Extract the (X, Y) coordinate from the center of the cell holding the provided text.  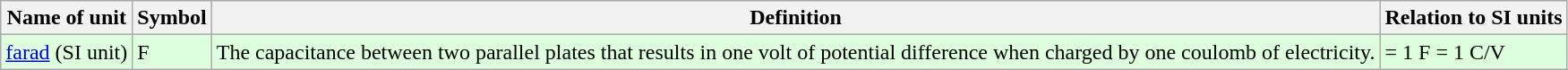
Definition (795, 18)
= 1 F = 1 C/V (1474, 52)
Name of unit (66, 18)
farad (SI unit) (66, 52)
The capacitance between two parallel plates that results in one volt of potential difference when charged by one coulomb of electricity. (795, 52)
F (172, 52)
Symbol (172, 18)
Relation to SI units (1474, 18)
